Pinpoint the cell where the given text exists, returning its (x, y) midpoint coordinate. 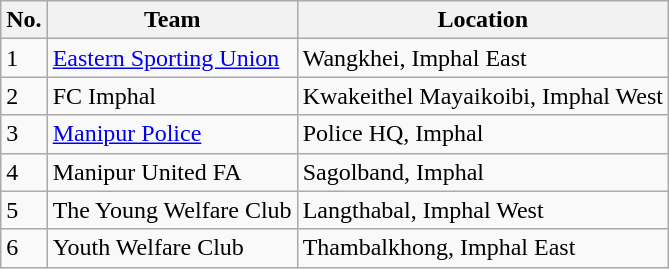
Sagolband, Imphal (482, 172)
Manipur Police (172, 134)
Team (172, 20)
The Young Welfare Club (172, 210)
1 (24, 58)
Eastern Sporting Union (172, 58)
No. (24, 20)
4 (24, 172)
3 (24, 134)
Youth Welfare Club (172, 248)
5 (24, 210)
Thambalkhong, Imphal East (482, 248)
Kwakeithel Mayaikoibi, Imphal West (482, 96)
FC Imphal (172, 96)
2 (24, 96)
Manipur United FA (172, 172)
Langthabal, Imphal West (482, 210)
Wangkhei, Imphal East (482, 58)
Police HQ, Imphal (482, 134)
6 (24, 248)
Location (482, 20)
